Identify which cell holds the provided text, then report its (X, Y) central coordinate. 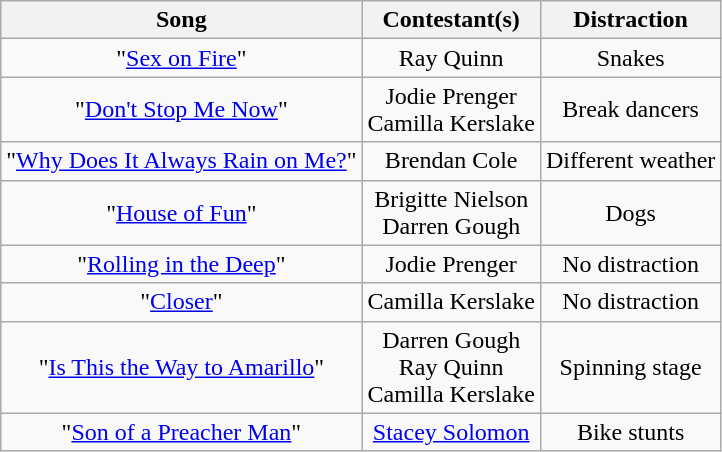
Contestant(s) (451, 20)
Jodie PrengerCamilla Kerslake (451, 110)
Spinning stage (630, 367)
"Sex on Fire" (182, 58)
Dogs (630, 212)
Camilla Kerslake (451, 302)
Brigitte NielsonDarren Gough (451, 212)
Brendan Cole (451, 161)
"Is This the Way to Amarillo" (182, 367)
Song (182, 20)
Stacey Solomon (451, 432)
"House of Fun" (182, 212)
"Closer" (182, 302)
"Why Does It Always Rain on Me?" (182, 161)
"Don't Stop Me Now" (182, 110)
Darren GoughRay QuinnCamilla Kerslake (451, 367)
"Rolling in the Deep" (182, 264)
Distraction (630, 20)
Bike stunts (630, 432)
Jodie Prenger (451, 264)
Break dancers (630, 110)
Ray Quinn (451, 58)
"Son of a Preacher Man" (182, 432)
Snakes (630, 58)
Different weather (630, 161)
